Detect which cell encompasses the target text, then output its (x, y) center coordinate. 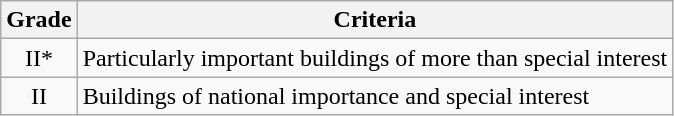
Criteria (375, 20)
II (39, 96)
Particularly important buildings of more than special interest (375, 58)
Buildings of national importance and special interest (375, 96)
II* (39, 58)
Grade (39, 20)
